Determine the [X, Y] coordinate at the center of the cell enclosing the given text.  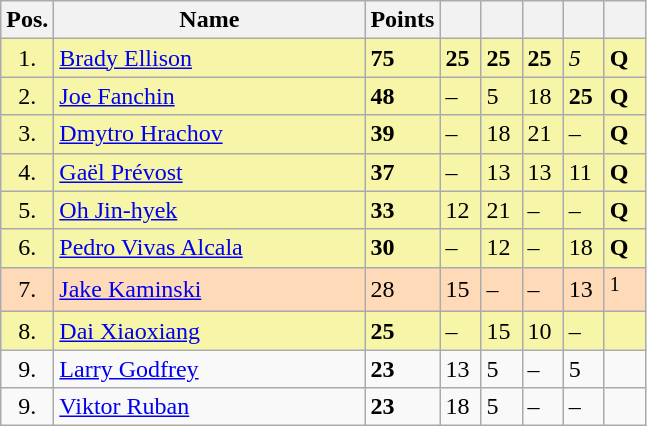
11 [584, 172]
1. [28, 58]
Pos. [28, 20]
Larry Godfrey [210, 369]
8. [28, 331]
7. [28, 290]
6. [28, 248]
Gaël Prévost [210, 172]
Brady Ellison [210, 58]
Jake Kaminski [210, 290]
10 [542, 331]
2. [28, 96]
Viktor Ruban [210, 407]
1 [624, 290]
Oh Jin-hyek [210, 210]
30 [402, 248]
5. [28, 210]
Points [402, 20]
Dmytro Hrachov [210, 134]
33 [402, 210]
75 [402, 58]
37 [402, 172]
39 [402, 134]
Dai Xiaoxiang [210, 331]
Pedro Vivas Alcala [210, 248]
Joe Fanchin [210, 96]
3. [28, 134]
48 [402, 96]
Name [210, 20]
28 [402, 290]
4. [28, 172]
